Locate the cell with the specified text and output its (X, Y) center coordinate. 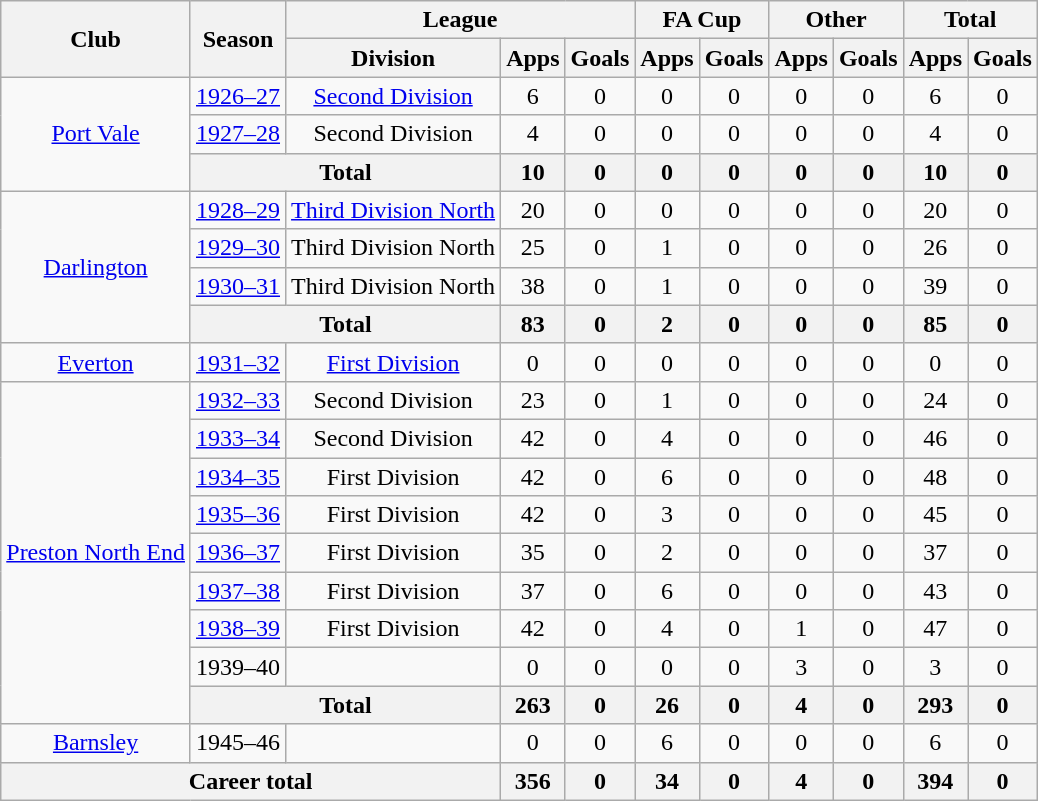
1927–28 (238, 134)
394 (935, 781)
League (460, 20)
Everton (96, 362)
Darlington (96, 267)
1945–46 (238, 743)
1932–33 (238, 400)
1939–40 (238, 667)
35 (533, 553)
1937–38 (238, 591)
34 (667, 781)
293 (935, 705)
39 (935, 286)
1935–36 (238, 515)
24 (935, 400)
46 (935, 438)
Career total (251, 781)
83 (533, 324)
1938–39 (238, 629)
23 (533, 400)
263 (533, 705)
FA Cup (702, 20)
38 (533, 286)
Division (394, 58)
Other (836, 20)
25 (533, 248)
43 (935, 591)
1930–31 (238, 286)
48 (935, 477)
Port Vale (96, 134)
1926–27 (238, 96)
356 (533, 781)
1933–34 (238, 438)
1931–32 (238, 362)
Barnsley (96, 743)
1936–37 (238, 553)
Club (96, 39)
85 (935, 324)
1934–35 (238, 477)
45 (935, 515)
Season (238, 39)
1929–30 (238, 248)
1928–29 (238, 210)
47 (935, 629)
Preston North End (96, 552)
